Scan for the cell matching the given text and deliver its [X, Y] coordinate at center. 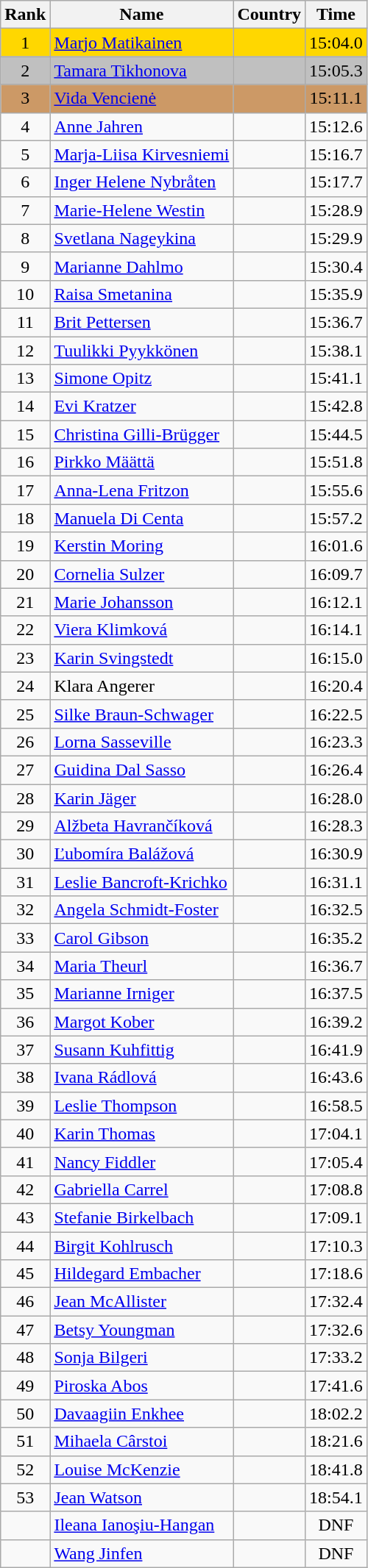
30 [25, 854]
36 [25, 1022]
15:12.6 [336, 126]
33 [25, 938]
23 [25, 658]
Karin Svingstedt [141, 658]
17:10.3 [336, 1246]
15:28.9 [336, 210]
16:22.5 [336, 714]
16:01.6 [336, 546]
Betsy Youngman [141, 1330]
17:41.6 [336, 1386]
16 [25, 462]
Jean McAllister [141, 1302]
15:51.8 [336, 462]
Marianne Dahlmo [141, 266]
Marie Johansson [141, 602]
4 [25, 126]
Anna-Lena Fritzon [141, 490]
Gabriella Carrel [141, 1189]
Evi Kratzer [141, 407]
Pirkko Määttä [141, 462]
16:58.5 [336, 1106]
Hildegard Embacher [141, 1274]
Nancy Fiddler [141, 1161]
16:37.5 [336, 994]
Maria Theurl [141, 966]
38 [25, 1078]
15 [25, 434]
17 [25, 490]
32 [25, 910]
16:26.4 [336, 770]
15:35.9 [336, 294]
17:32.4 [336, 1302]
Christina Gilli-Brügger [141, 434]
34 [25, 966]
41 [25, 1161]
15:04.0 [336, 43]
Tuulikki Pyykkönen [141, 351]
Klara Angerer [141, 686]
Name [141, 15]
15:57.2 [336, 518]
15:55.6 [336, 490]
Rank [25, 15]
Vida Vencienė [141, 99]
Tamara Tikhonova [141, 71]
Cornelia Sulzer [141, 574]
15:42.8 [336, 407]
Country [269, 15]
40 [25, 1134]
Ivana Rádlová [141, 1078]
18:21.6 [336, 1442]
19 [25, 546]
Marjo Matikainen [141, 43]
15:36.7 [336, 322]
16:30.9 [336, 854]
28 [25, 798]
15:44.5 [336, 434]
26 [25, 742]
16:41.9 [336, 1050]
46 [25, 1302]
15:29.9 [336, 238]
15:30.4 [336, 266]
Inger Helene Nybråten [141, 182]
Wang Jinfen [141, 1553]
16:39.2 [336, 1022]
17:08.8 [336, 1189]
16:14.1 [336, 630]
5 [25, 154]
35 [25, 994]
Margot Kober [141, 1022]
Ileana Ianoşiu-Hangan [141, 1525]
Manuela Di Centa [141, 518]
16:35.2 [336, 938]
15:16.7 [336, 154]
16:28.0 [336, 798]
Anne Jahren [141, 126]
17:33.2 [336, 1358]
Silke Braun-Schwager [141, 714]
17:09.1 [336, 1217]
24 [25, 686]
53 [25, 1497]
6 [25, 182]
Marianne Irniger [141, 994]
16:32.5 [336, 910]
13 [25, 379]
47 [25, 1330]
Alžbeta Havrančíková [141, 826]
51 [25, 1442]
11 [25, 322]
16:31.1 [336, 882]
Leslie Bancroft-Krichko [141, 882]
Marja-Liisa Kirvesniemi [141, 154]
Piroska Abos [141, 1386]
Birgit Kohlrusch [141, 1246]
42 [25, 1189]
1 [25, 43]
Louise McKenzie [141, 1469]
16:43.6 [336, 1078]
15:41.1 [336, 379]
Raisa Smetanina [141, 294]
16:20.4 [336, 686]
Lorna Sasseville [141, 742]
Jean Watson [141, 1497]
Time [336, 15]
9 [25, 266]
Svetlana Nageykina [141, 238]
Stefanie Birkelbach [141, 1217]
15:17.7 [336, 182]
8 [25, 238]
15:11.1 [336, 99]
16:12.1 [336, 602]
16:23.3 [336, 742]
16:28.3 [336, 826]
48 [25, 1358]
18:41.8 [336, 1469]
17:04.1 [336, 1134]
17:18.6 [336, 1274]
20 [25, 574]
17:32.6 [336, 1330]
50 [25, 1414]
Leslie Thompson [141, 1106]
Viera Klimková [141, 630]
37 [25, 1050]
49 [25, 1386]
Sonja Bilgeri [141, 1358]
3 [25, 99]
44 [25, 1246]
39 [25, 1106]
15:05.3 [336, 71]
Mihaela Cârstoi [141, 1442]
7 [25, 210]
Davaagiin Enkhee [141, 1414]
Carol Gibson [141, 938]
18:54.1 [336, 1497]
Angela Schmidt-Foster [141, 910]
31 [25, 882]
17:05.4 [336, 1161]
21 [25, 602]
14 [25, 407]
52 [25, 1469]
Brit Pettersen [141, 322]
Susann Kuhfittig [141, 1050]
Ľubomíra Balážová [141, 854]
Kerstin Moring [141, 546]
22 [25, 630]
18 [25, 518]
43 [25, 1217]
25 [25, 714]
16:09.7 [336, 574]
Guidina Dal Sasso [141, 770]
18:02.2 [336, 1414]
12 [25, 351]
10 [25, 294]
Simone Opitz [141, 379]
45 [25, 1274]
Karin Thomas [141, 1134]
27 [25, 770]
15:38.1 [336, 351]
16:15.0 [336, 658]
29 [25, 826]
2 [25, 71]
Marie-Helene Westin [141, 210]
Karin Jäger [141, 798]
16:36.7 [336, 966]
